Scan for the cell matching the given text and deliver its [X, Y] coordinate at center. 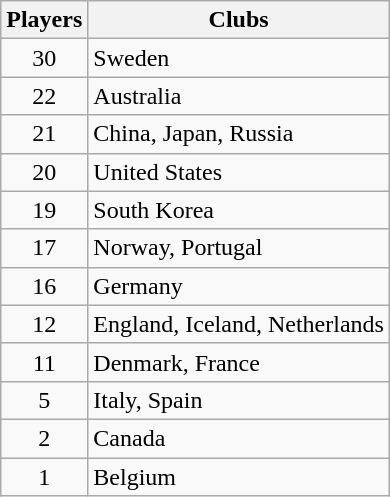
21 [44, 134]
11 [44, 362]
Australia [239, 96]
South Korea [239, 210]
Norway, Portugal [239, 248]
England, Iceland, Netherlands [239, 324]
17 [44, 248]
United States [239, 172]
Sweden [239, 58]
19 [44, 210]
5 [44, 400]
22 [44, 96]
2 [44, 438]
Clubs [239, 20]
China, Japan, Russia [239, 134]
12 [44, 324]
Canada [239, 438]
Denmark, France [239, 362]
Italy, Spain [239, 400]
1 [44, 477]
16 [44, 286]
Belgium [239, 477]
30 [44, 58]
20 [44, 172]
Germany [239, 286]
Players [44, 20]
